Return (X, Y) of the center of cell containing provided text 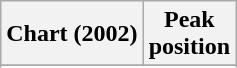
Peakposition (189, 34)
Chart (2002) (72, 34)
